Provide the (x, y) coordinate of the cell's center where the given text is located.  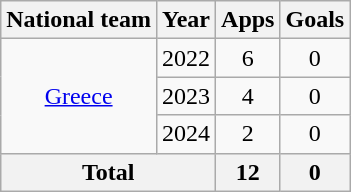
Greece (79, 96)
6 (248, 58)
2023 (186, 96)
4 (248, 96)
Apps (248, 20)
12 (248, 172)
Year (186, 20)
Total (108, 172)
Goals (315, 20)
2022 (186, 58)
National team (79, 20)
2 (248, 134)
2024 (186, 134)
